Find where the given text appears and provide that cell's center as [X, Y] coordinate. 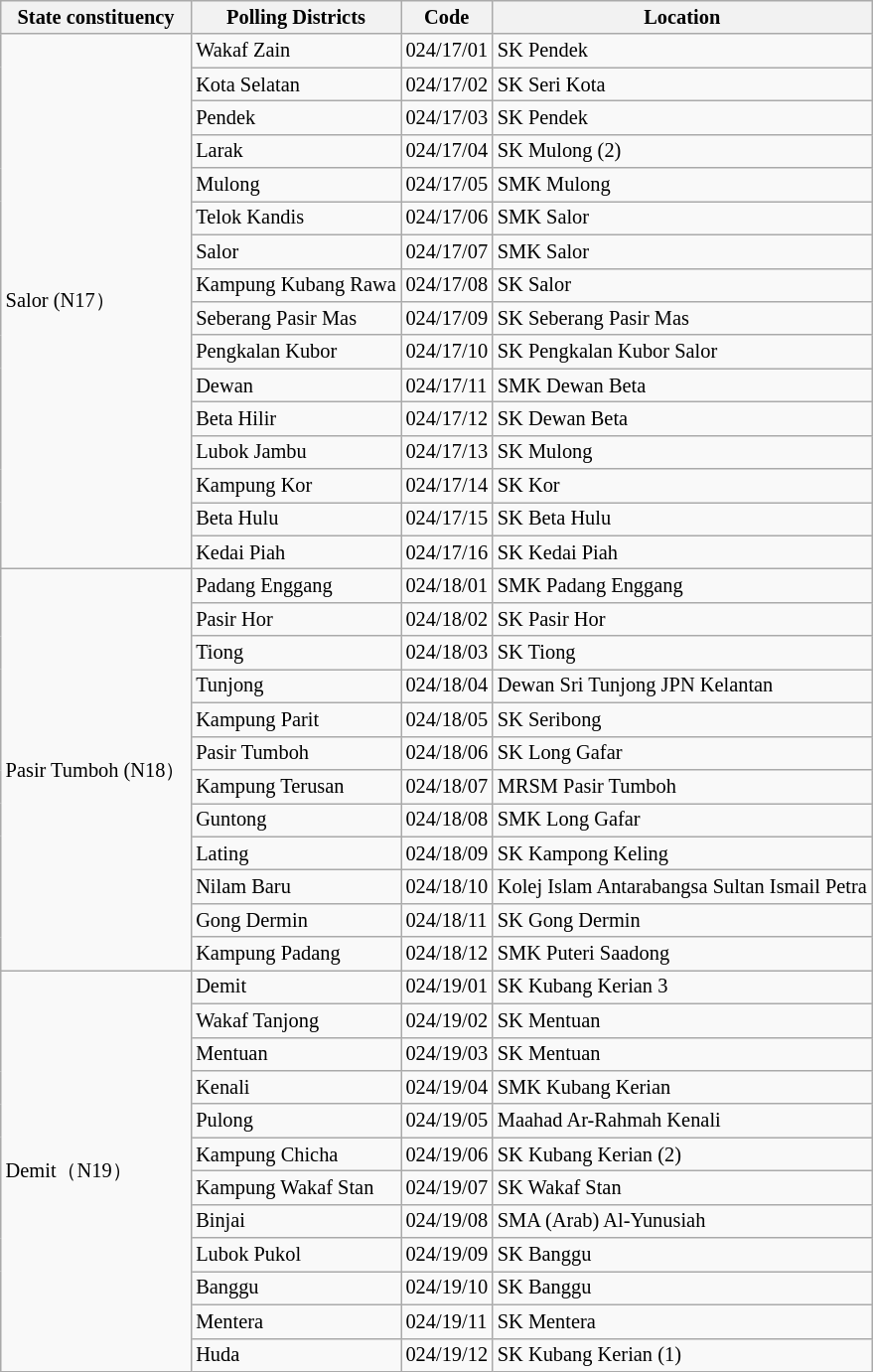
SK Mulong [682, 452]
SK Tiong [682, 653]
Mentera [296, 1321]
024/17/04 [447, 151]
SK Seribong [682, 719]
Kampung Kubang Rawa [296, 285]
024/17/14 [447, 486]
Kampung Chicha [296, 1154]
024/18/10 [447, 886]
SK Seberang Pasir Mas [682, 318]
Pasir Tumboh (N18） [96, 769]
Pasir Hor [296, 619]
Kampung Wakaf Stan [296, 1187]
024/18/06 [447, 753]
024/17/10 [447, 352]
Kampung Parit [296, 719]
024/17/09 [447, 318]
SK Kedai Piah [682, 552]
Kolej Islam Antarabangsa Sultan Ismail Petra [682, 886]
024/17/02 [447, 84]
Kota Selatan [296, 84]
Polling Districts [296, 17]
024/19/01 [447, 987]
SK Dewan Beta [682, 418]
Maahad Ar-Rahmah Kenali [682, 1121]
024/18/07 [447, 786]
SMK Long Gafar [682, 820]
Gong Dermin [296, 920]
024/18/04 [447, 686]
024/19/06 [447, 1154]
Kedai Piah [296, 552]
SK Long Gafar [682, 753]
SK Gong Dermin [682, 920]
024/17/11 [447, 385]
Huda [296, 1355]
SMK Puteri Saadong [682, 954]
024/19/08 [447, 1221]
024/18/01 [447, 585]
Wakaf Zain [296, 51]
024/17/07 [447, 251]
SMK Mulong [682, 185]
Kampung Padang [296, 954]
024/17/05 [447, 185]
SK Kampong Keling [682, 853]
024/17/06 [447, 218]
Pasir Tumboh [296, 753]
024/17/12 [447, 418]
Pulong [296, 1121]
SMA (Arab) Al-Yunusiah [682, 1221]
SK Mentera [682, 1321]
Demit（N19） [96, 1170]
SK Kubang Kerian 3 [682, 987]
Dewan Sri Tunjong JPN Kelantan [682, 686]
Pendek [296, 117]
Demit [296, 987]
Lubok Pukol [296, 1255]
SK Kubang Kerian (2) [682, 1154]
Padang Enggang [296, 585]
024/18/08 [447, 820]
Seberang Pasir Mas [296, 318]
Nilam Baru [296, 886]
SK Beta Hulu [682, 519]
Salor (N17） [96, 301]
024/19/12 [447, 1355]
024/17/01 [447, 51]
Telok Kandis [296, 218]
024/18/05 [447, 719]
Guntong [296, 820]
SK Wakaf Stan [682, 1187]
MRSM Pasir Tumboh [682, 786]
024/19/02 [447, 1020]
State constituency [96, 17]
Beta Hilir [296, 418]
Mulong [296, 185]
Banggu [296, 1288]
Larak [296, 151]
SMK Padang Enggang [682, 585]
024/17/16 [447, 552]
024/19/07 [447, 1187]
Pengkalan Kubor [296, 352]
SK Pengkalan Kubor Salor [682, 352]
Kenali [296, 1087]
Beta Hulu [296, 519]
SMK Kubang Kerian [682, 1087]
Tunjong [296, 686]
024/18/11 [447, 920]
Binjai [296, 1221]
024/19/03 [447, 1054]
Lating [296, 853]
024/17/08 [447, 285]
SK Salor [682, 285]
SK Kubang Kerian (1) [682, 1355]
024/17/15 [447, 519]
024/19/05 [447, 1121]
Wakaf Tanjong [296, 1020]
024/17/13 [447, 452]
Code [447, 17]
Kampung Terusan [296, 786]
024/17/03 [447, 117]
024/19/10 [447, 1288]
SK Seri Kota [682, 84]
024/19/09 [447, 1255]
Location [682, 17]
SMK Dewan Beta [682, 385]
Mentuan [296, 1054]
024/19/11 [447, 1321]
Tiong [296, 653]
024/18/09 [447, 853]
Kampung Kor [296, 486]
024/18/02 [447, 619]
024/19/04 [447, 1087]
024/18/12 [447, 954]
SK Kor [682, 486]
Salor [296, 251]
Lubok Jambu [296, 452]
Dewan [296, 385]
024/18/03 [447, 653]
SK Mulong (2) [682, 151]
SK Pasir Hor [682, 619]
